For the text-containing cell, return its midpoint in (X, Y) coordinate format. 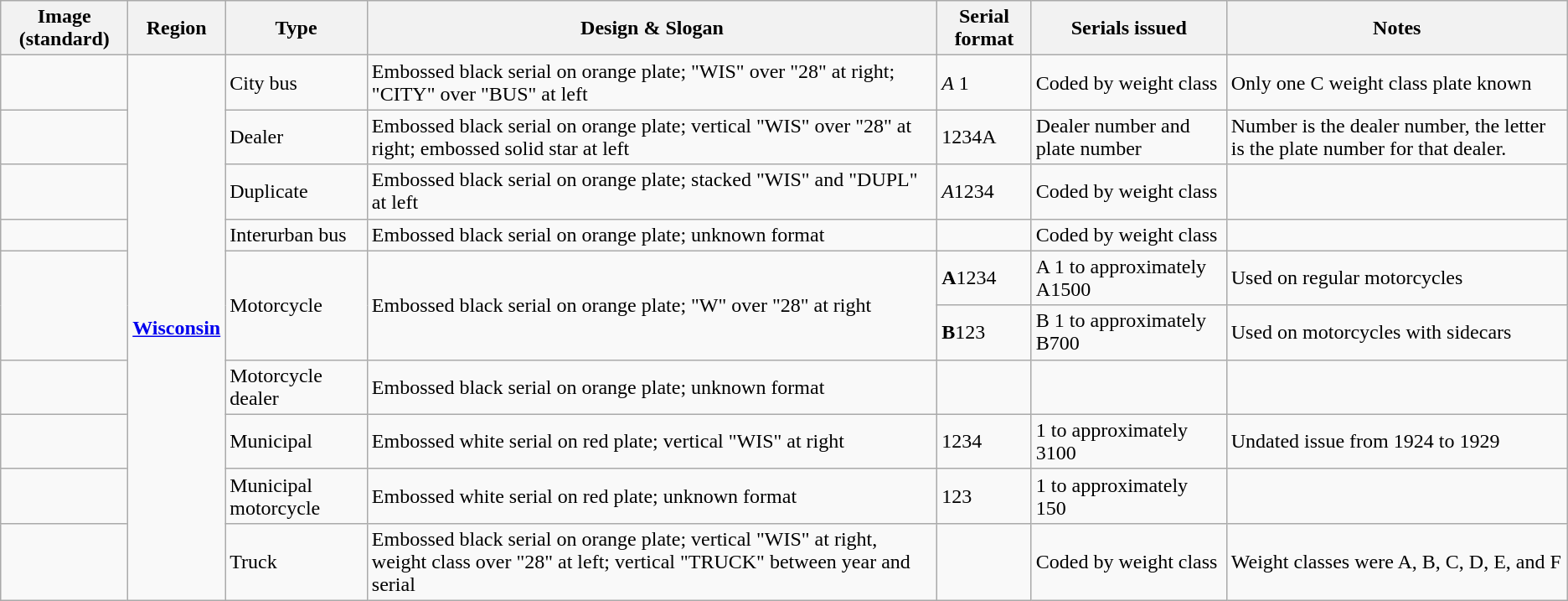
Truck (297, 562)
1234 (985, 441)
City bus (297, 82)
Undated issue from 1924 to 1929 (1397, 441)
B 1 to approximately B700 (1129, 332)
Embossed black serial on orange plate; "WIS" over "28" at right; "CITY" over "BUS" at left (652, 82)
Municipal (297, 441)
Used on motorcycles with sidecars (1397, 332)
Embossed white serial on red plate; vertical "WIS" at right (652, 441)
Embossed white serial on red plate; unknown format (652, 496)
Embossed black serial on orange plate; vertical "WIS" at right, weight class over "28" at left; vertical "TRUCK" between year and serial (652, 562)
A 1 to approximately A1500 (1129, 278)
Weight classes were A, B, C, D, E, and F (1397, 562)
Serial format (985, 28)
Region (177, 28)
1 to approximately 150 (1129, 496)
Municipal motorcycle (297, 496)
1234A (985, 137)
Dealer (297, 137)
Design & Slogan (652, 28)
Motorcycle dealer (297, 387)
Embossed black serial on orange plate; vertical "WIS" over "28" at right; embossed solid star at left (652, 137)
Dealer number and plate number (1129, 137)
B123 (985, 332)
Serials issued (1129, 28)
Type (297, 28)
Number is the dealer number, the letter is the plate number for that dealer. (1397, 137)
123 (985, 496)
A 1 (985, 82)
Interurban bus (297, 235)
Notes (1397, 28)
Wisconsin (177, 329)
Used on regular motorcycles (1397, 278)
Embossed black serial on orange plate; stacked "WIS" and "DUPL" at left (652, 191)
Motorcycle (297, 305)
Embossed black serial on orange plate; "W" over "28" at right (652, 305)
Image (standard) (64, 28)
1 to approximately 3100 (1129, 441)
Duplicate (297, 191)
Only one C weight class plate known (1397, 82)
